Extract the [X, Y] coordinate from the center of the cell holding the provided text.  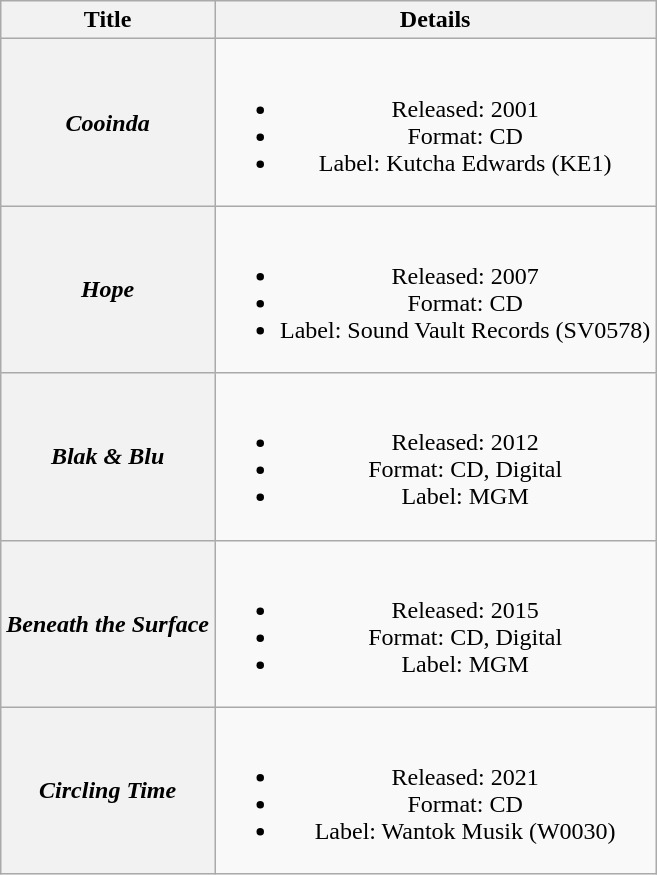
Blak & Blu [108, 456]
Released: 2012Format: CD, DigitalLabel: MGM [434, 456]
Cooinda [108, 122]
Title [108, 20]
Details [434, 20]
Released: 2007Format: CDLabel: Sound Vault Records (SV0578) [434, 290]
Circling Time [108, 790]
Released: 2021Format: CDLabel: Wantok Musik (W0030) [434, 790]
Released: 2001Format: CDLabel: Kutcha Edwards (KE1) [434, 122]
Beneath the Surface [108, 624]
Released: 2015Format: CD, DigitalLabel: MGM [434, 624]
Hope [108, 290]
